Output the (X, Y) coordinate of the center of the cell containing the given text.  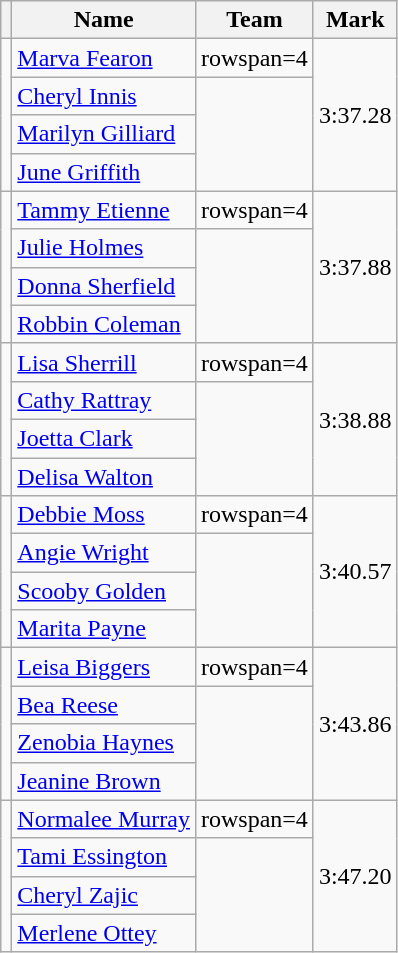
Debbie Moss (104, 515)
3:40.57 (355, 572)
Leisa Biggers (104, 667)
Robbin Coleman (104, 324)
3:38.88 (355, 419)
3:37.28 (355, 115)
Marita Payne (104, 629)
Angie Wright (104, 553)
Cheryl Innis (104, 96)
Zenobia Haynes (104, 743)
Cathy Rattray (104, 400)
Name (104, 20)
Lisa Sherrill (104, 362)
Marilyn Gilliard (104, 134)
Merlene Ottey (104, 933)
Donna Sherfield (104, 286)
Jeanine Brown (104, 781)
Mark (355, 20)
Tami Essington (104, 857)
3:47.20 (355, 876)
Scooby Golden (104, 591)
3:43.86 (355, 724)
Marva Fearon (104, 58)
June Griffith (104, 172)
Julie Holmes (104, 248)
Joetta Clark (104, 438)
Team (254, 20)
3:37.88 (355, 267)
Tammy Etienne (104, 210)
Normalee Murray (104, 819)
Cheryl Zajic (104, 895)
Bea Reese (104, 705)
Delisa Walton (104, 477)
